Scan for the cell matching the given text and deliver its [x, y] coordinate at center. 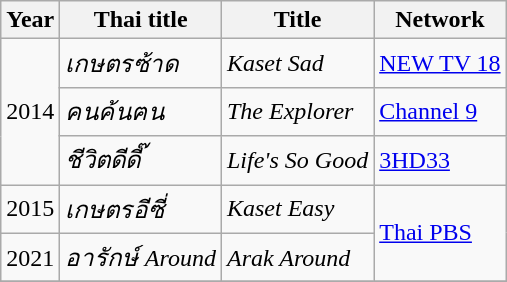
เกษตรอีซี่ [141, 208]
The Explorer [297, 112]
Channel 9 [440, 112]
ชีวิตดีดี๊ [141, 160]
2015 [30, 208]
Kaset Easy [297, 208]
อารักษ์ Around [141, 258]
คนค้นฅน [141, 112]
Life's So Good [297, 160]
NEW TV 18 [440, 64]
Year [30, 20]
Network [440, 20]
2021 [30, 258]
Thai title [141, 20]
Title [297, 20]
Arak Around [297, 258]
3HD33 [440, 160]
เกษตรซ้าด [141, 64]
Thai PBS [440, 232]
Kaset Sad [297, 64]
2014 [30, 112]
